Identify which cell holds the provided text, then report its (x, y) central coordinate. 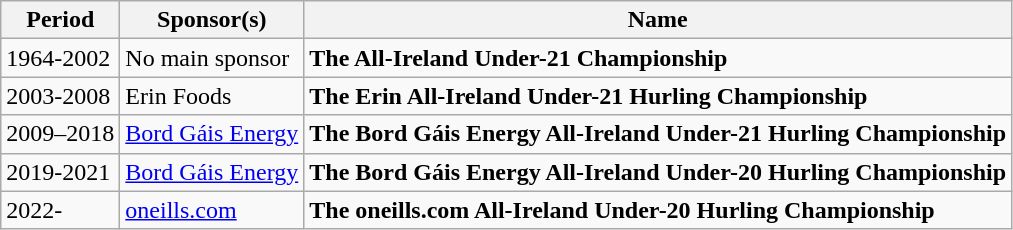
The Bord Gáis Energy All-Ireland Under-20 Hurling Championship (658, 172)
Name (658, 20)
oneills.com (212, 210)
1964-2002 (60, 58)
2003-2008 (60, 96)
Erin Foods (212, 96)
No main sponsor (212, 58)
2022- (60, 210)
The All-Ireland Under-21 Championship (658, 58)
Period (60, 20)
The Bord Gáis Energy All-Ireland Under-21 Hurling Championship (658, 134)
2009–2018 (60, 134)
Sponsor(s) (212, 20)
The oneills.com All-Ireland Under-20 Hurling Championship (658, 210)
2019-2021 (60, 172)
The Erin All-Ireland Under-21 Hurling Championship (658, 96)
